Locate the cell with the specified text and output its [x, y] center coordinate. 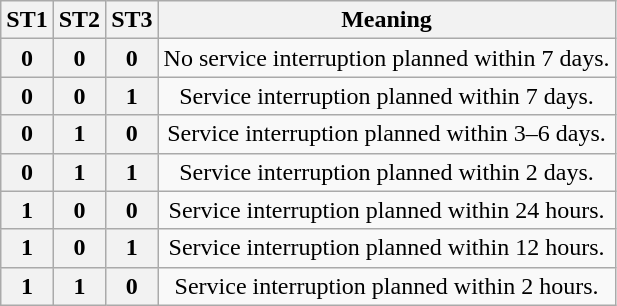
Service interruption planned within 2 hours. [386, 286]
ST3 [132, 20]
Service interruption planned within 12 hours. [386, 248]
ST2 [79, 20]
Service interruption planned within 24 hours. [386, 210]
ST1 [27, 20]
Service interruption planned within 7 days. [386, 96]
No service interruption planned within 7 days. [386, 58]
Meaning [386, 20]
Service interruption planned within 3–6 days. [386, 134]
Service interruption planned within 2 days. [386, 172]
